Detect which cell encompasses the target text, then output its (X, Y) center coordinate. 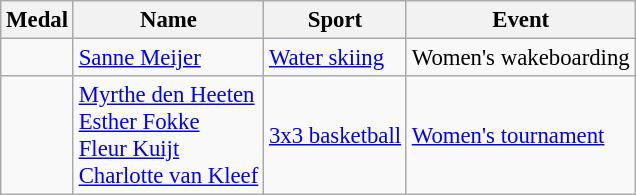
Myrthe den HeetenEsther FokkeFleur KuijtCharlotte van Kleef (168, 136)
Water skiing (336, 58)
Women's tournament (520, 136)
Event (520, 20)
Women's wakeboarding (520, 58)
Sanne Meijer (168, 58)
3x3 basketball (336, 136)
Medal (38, 20)
Name (168, 20)
Sport (336, 20)
